Locate the cell with the specified text and output its [X, Y] center coordinate. 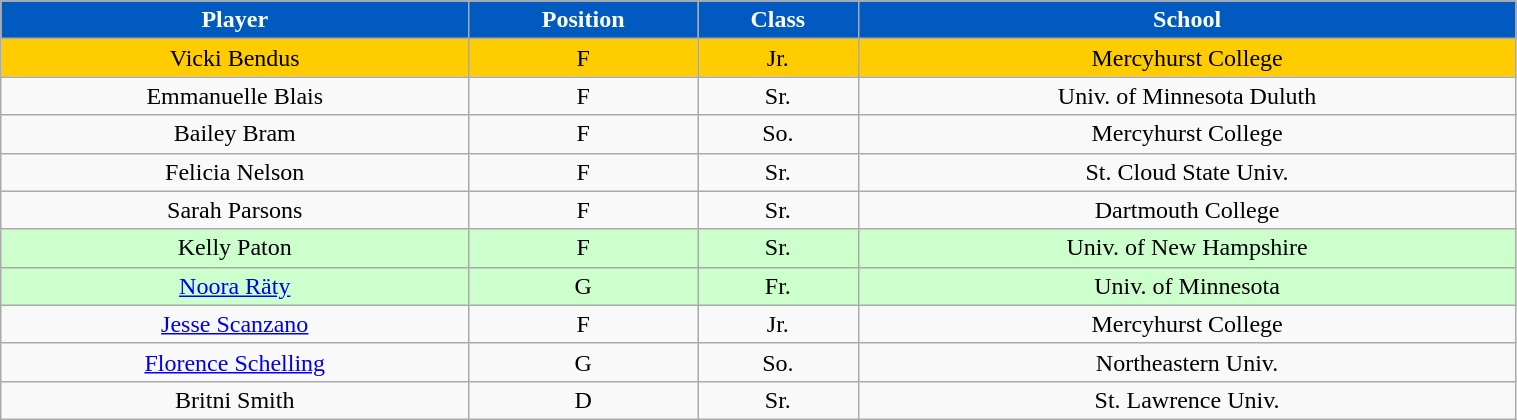
Univ. of Minnesota [1187, 286]
Univ. of New Hampshire [1187, 248]
Vicki Bendus [235, 58]
School [1187, 20]
St. Lawrence Univ. [1187, 400]
Class [778, 20]
Jesse Scanzano [235, 324]
Player [235, 20]
Fr. [778, 286]
Florence Schelling [235, 362]
Felicia Nelson [235, 172]
St. Cloud State Univ. [1187, 172]
Position [584, 20]
Univ. of Minnesota Duluth [1187, 96]
Dartmouth College [1187, 210]
Emmanuelle Blais [235, 96]
Sarah Parsons [235, 210]
D [584, 400]
Britni Smith [235, 400]
Kelly Paton [235, 248]
Northeastern Univ. [1187, 362]
Noora Räty [235, 286]
Bailey Bram [235, 134]
